For the text-containing cell, return its midpoint in [x, y] coordinate format. 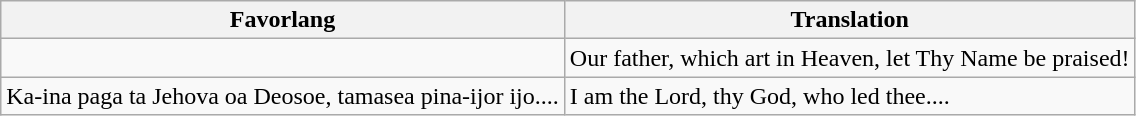
Our father, which art in Heaven, let Thy Name be praised! [850, 58]
Ka-ina paga ta Jehova oa Deosoe, tamasea pina-ijor ijo.... [283, 96]
I am the Lord, thy God, who led thee.... [850, 96]
Translation [850, 20]
Favorlang [283, 20]
